From the cell containing the given text, extract its center point as [X, Y] coordinate. 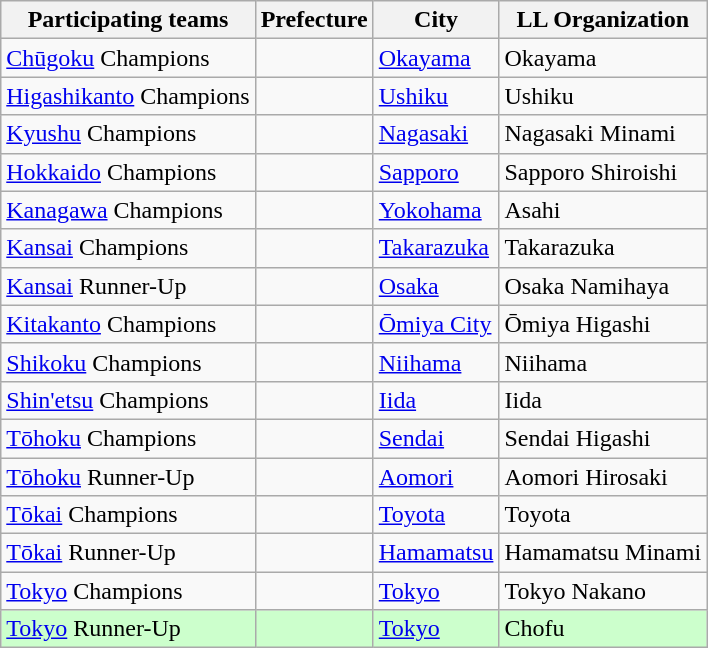
Kyushu Champions [128, 134]
Kitakanto Champions [128, 324]
LL Organization [603, 20]
Chūgoku Champions [128, 58]
Sapporo Shiroishi [603, 172]
Nagasaki [436, 134]
Participating teams [128, 20]
Prefecture [314, 20]
Tokyo Champions [128, 591]
Hamamatsu Minami [603, 553]
Aomori Hirosaki [603, 477]
Ōmiya City [436, 324]
Shikoku Champions [128, 362]
Tōkai Champions [128, 515]
Yokohama [436, 210]
Sapporo [436, 172]
Hamamatsu [436, 553]
Kanagawa Champions [128, 210]
Tōkai Runner-Up [128, 553]
Asahi [603, 210]
Ōmiya Higashi [603, 324]
City [436, 20]
Higashikanto Champions [128, 96]
Tōhoku Champions [128, 438]
Tōhoku Runner-Up [128, 477]
Kansai Runner-Up [128, 286]
Tokyo Runner-Up [128, 629]
Aomori [436, 477]
Nagasaki Minami [603, 134]
Shin'etsu Champions [128, 400]
Hokkaido Champions [128, 172]
Chofu [603, 629]
Sendai Higashi [603, 438]
Tokyo Nakano [603, 591]
Osaka [436, 286]
Kansai Champions [128, 248]
Sendai [436, 438]
Osaka Namihaya [603, 286]
